Find where the given text appears and provide that cell's center as [X, Y] coordinate. 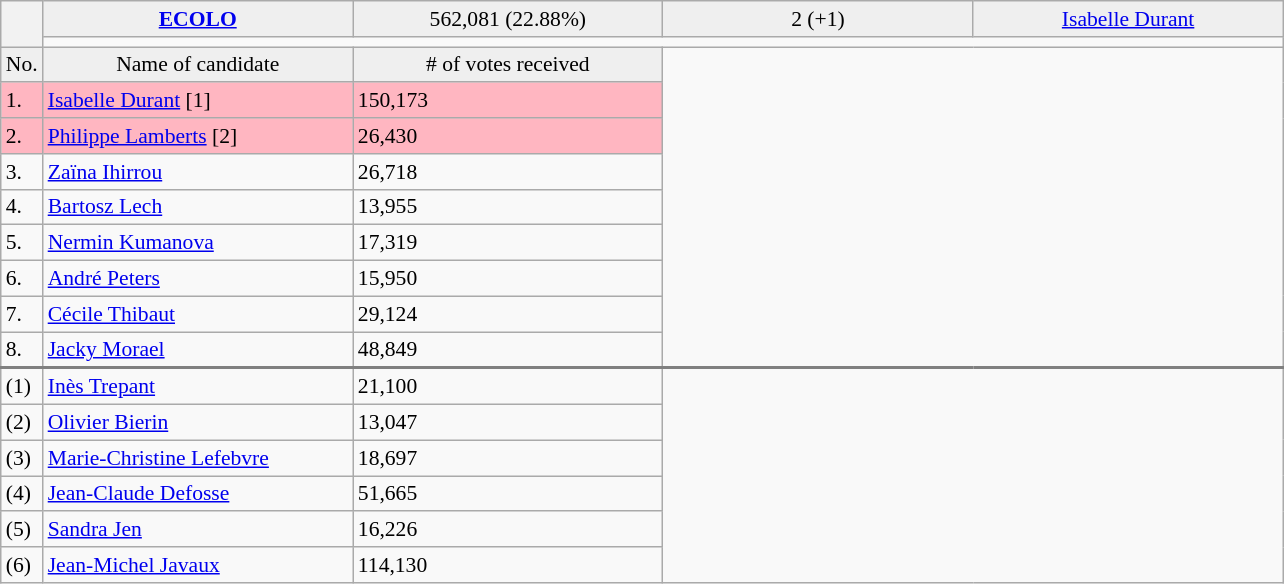
(6) [22, 565]
Isabelle Durant [1] [198, 101]
Philippe Lamberts [2] [198, 136]
114,130 [508, 565]
Jean-Claude Defosse [198, 494]
17,319 [508, 243]
3. [22, 172]
26,718 [508, 172]
(3) [22, 458]
48,849 [508, 350]
13,955 [508, 207]
Jean-Michel Javaux [198, 565]
4. [22, 207]
1. [22, 101]
51,665 [508, 494]
8. [22, 350]
André Peters [198, 279]
5. [22, 243]
ECOLO [198, 19]
Nermin Kumanova [198, 243]
18,697 [508, 458]
Olivier Bierin [198, 423]
Name of candidate [198, 65]
(4) [22, 494]
7. [22, 314]
2. [22, 136]
562,081 (22.88%) [508, 19]
2 (+1) [818, 19]
26,430 [508, 136]
(5) [22, 530]
Sandra Jen [198, 530]
(2) [22, 423]
Jacky Morael [198, 350]
29,124 [508, 314]
(1) [22, 386]
150,173 [508, 101]
Bartosz Lech [198, 207]
Inès Trepant [198, 386]
# of votes received [508, 65]
Cécile Thibaut [198, 314]
21,100 [508, 386]
Marie-Christine Lefebvre [198, 458]
13,047 [508, 423]
15,950 [508, 279]
No. [22, 65]
16,226 [508, 530]
Zaïna Ihirrou [198, 172]
Isabelle Durant [1128, 19]
6. [22, 279]
